Output the (x, y) coordinate of the center of the cell containing the given text.  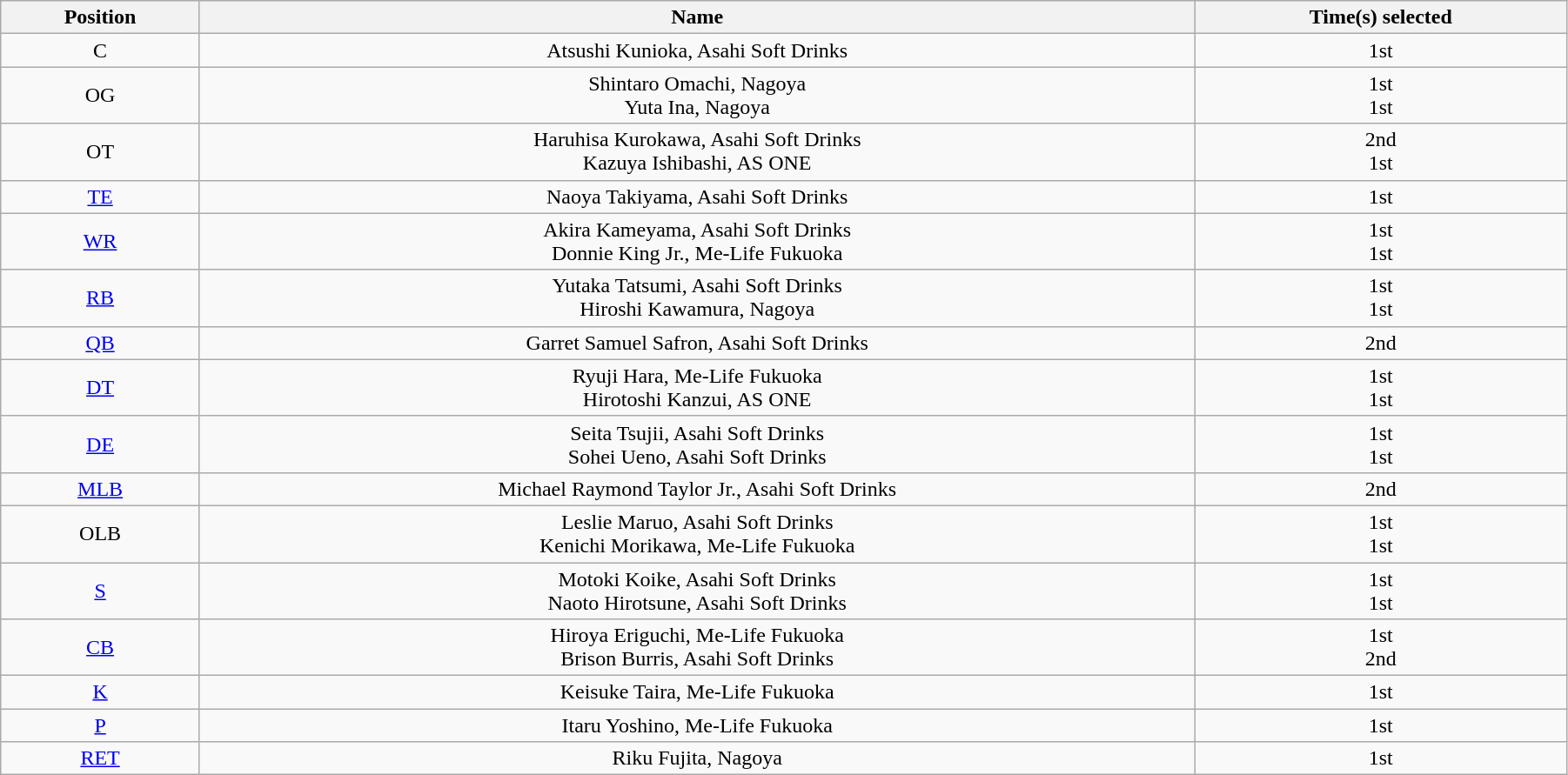
OT (101, 151)
Michael Raymond Taylor Jr., Asahi Soft Drinks (697, 489)
Garret Samuel Safron, Asahi Soft Drinks (697, 343)
1st2nd (1380, 647)
Haruhisa Kurokawa, Asahi Soft DrinksKazuya Ishibashi, AS ONE (697, 151)
WR (101, 242)
MLB (101, 489)
Leslie Maruo, Asahi Soft DrinksKenichi Morikawa, Me-Life Fukuoka (697, 534)
Itaru Yoshino, Me-Life Fukuoka (697, 725)
Name (697, 17)
Yutaka Tatsumi, Asahi Soft DrinksHiroshi Kawamura, Nagoya (697, 297)
RB (101, 297)
K (101, 692)
Seita Tsujii, Asahi Soft DrinksSohei Ueno, Asahi Soft Drinks (697, 444)
S (101, 590)
CB (101, 647)
Time(s) selected (1380, 17)
TE (101, 197)
Position (101, 17)
Ryuji Hara, Me-Life FukuokaHirotoshi Kanzui, AS ONE (697, 388)
OG (101, 96)
DE (101, 444)
RET (101, 758)
P (101, 725)
Atsushi Kunioka, Asahi Soft Drinks (697, 50)
Hiroya Eriguchi, Me-Life FukuokaBrison Burris, Asahi Soft Drinks (697, 647)
QB (101, 343)
Keisuke Taira, Me-Life Fukuoka (697, 692)
Shintaro Omachi, NagoyaYuta Ina, Nagoya (697, 96)
OLB (101, 534)
2nd1st (1380, 151)
Motoki Koike, Asahi Soft DrinksNaoto Hirotsune, Asahi Soft Drinks (697, 590)
C (101, 50)
Naoya Takiyama, Asahi Soft Drinks (697, 197)
DT (101, 388)
Riku Fujita, Nagoya (697, 758)
Akira Kameyama, Asahi Soft DrinksDonnie King Jr., Me-Life Fukuoka (697, 242)
